Detect which cell encompasses the target text, then output its (X, Y) center coordinate. 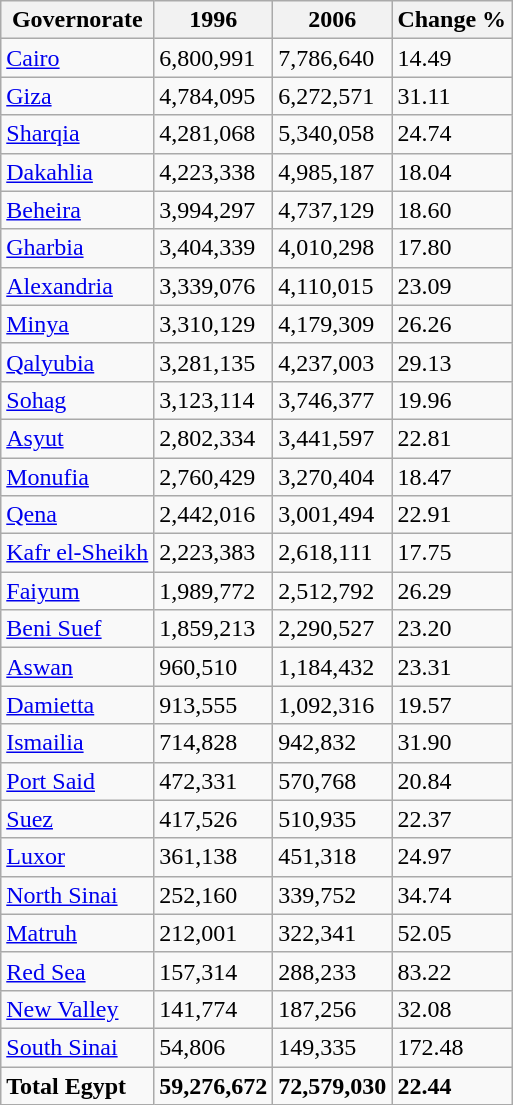
Beni Suef (78, 629)
2006 (332, 20)
3,441,597 (332, 438)
Luxor (78, 857)
6,272,571 (332, 96)
24.97 (452, 857)
3,281,135 (214, 362)
942,832 (332, 743)
Minya (78, 324)
Gharbia (78, 248)
510,935 (332, 819)
Dakahlia (78, 172)
29.13 (452, 362)
54,806 (214, 1047)
24.74 (452, 134)
149,335 (332, 1047)
72,579,030 (332, 1085)
3,123,114 (214, 400)
23.09 (452, 286)
3,994,297 (214, 210)
157,314 (214, 971)
83.22 (452, 971)
Faiyum (78, 591)
4,110,015 (332, 286)
26.29 (452, 591)
1,092,316 (332, 705)
19.96 (452, 400)
4,737,129 (332, 210)
2,802,334 (214, 438)
4,281,068 (214, 134)
2,512,792 (332, 591)
31.90 (452, 743)
Qalyubia (78, 362)
18.47 (452, 477)
Sharqia (78, 134)
New Valley (78, 1009)
1,184,432 (332, 667)
3,339,076 (214, 286)
960,510 (214, 667)
361,138 (214, 857)
South Sinai (78, 1047)
52.05 (452, 933)
2,223,383 (214, 553)
Monufia (78, 477)
18.04 (452, 172)
22.91 (452, 515)
3,001,494 (332, 515)
4,223,338 (214, 172)
3,270,404 (332, 477)
Qena (78, 515)
4,784,095 (214, 96)
20.84 (452, 781)
6,800,991 (214, 58)
4,179,309 (332, 324)
2,618,111 (332, 553)
North Sinai (78, 895)
Change % (452, 20)
4,237,003 (332, 362)
913,555 (214, 705)
570,768 (332, 781)
339,752 (332, 895)
Red Sea (78, 971)
Damietta (78, 705)
Beheira (78, 210)
2,760,429 (214, 477)
1996 (214, 20)
Aswan (78, 667)
3,746,377 (332, 400)
212,001 (214, 933)
59,276,672 (214, 1085)
22.37 (452, 819)
17.75 (452, 553)
3,404,339 (214, 248)
1,859,213 (214, 629)
2,290,527 (332, 629)
187,256 (332, 1009)
22.81 (452, 438)
22.44 (452, 1085)
4,010,298 (332, 248)
417,526 (214, 819)
Ismailia (78, 743)
Total Egypt (78, 1085)
23.31 (452, 667)
32.08 (452, 1009)
Kafr el-Sheikh (78, 553)
14.49 (452, 58)
Giza (78, 96)
2,442,016 (214, 515)
26.26 (452, 324)
1,989,772 (214, 591)
Suez (78, 819)
Matruh (78, 933)
714,828 (214, 743)
Alexandria (78, 286)
7,786,640 (332, 58)
18.60 (452, 210)
Sohag (78, 400)
472,331 (214, 781)
23.20 (452, 629)
17.80 (452, 248)
451,318 (332, 857)
Cairo (78, 58)
Asyut (78, 438)
322,341 (332, 933)
252,160 (214, 895)
Governorate (78, 20)
172.48 (452, 1047)
19.57 (452, 705)
3,310,129 (214, 324)
Port Said (78, 781)
141,774 (214, 1009)
5,340,058 (332, 134)
34.74 (452, 895)
4,985,187 (332, 172)
288,233 (332, 971)
31.11 (452, 96)
